Pinpoint the cell where the given text exists, returning its [X, Y] midpoint coordinate. 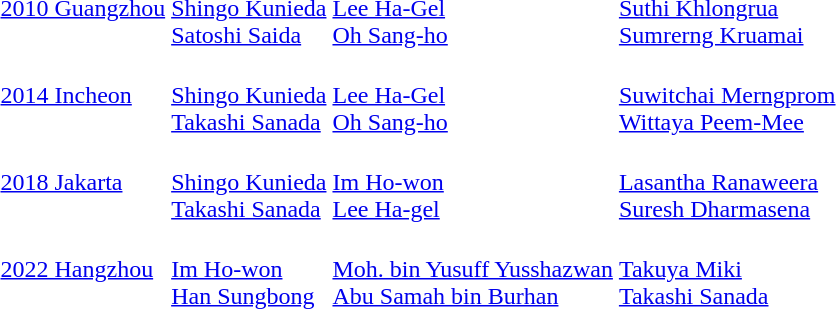
Lee Ha-Gel Oh Sang-ho [472, 95]
Im Ho-won Lee Ha-gel [472, 182]
